Extract the [x, y] coordinate from the center of the cell holding the provided text.  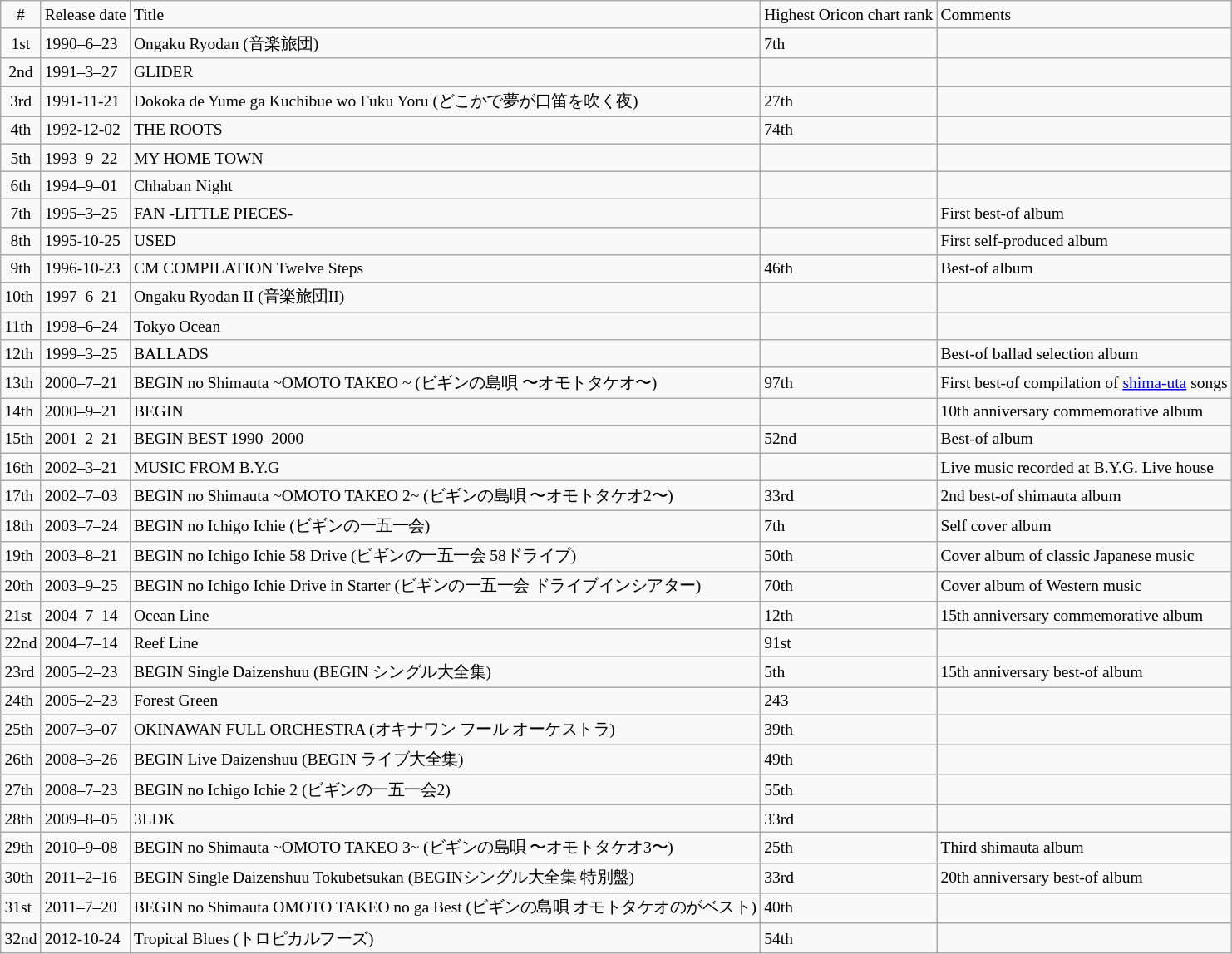
1997–6–21 [85, 298]
Dokoka de Yume ga Kuchibue wo Fuku Yoru (どこかで夢が口笛を吹く夜) [445, 101]
FAN -LITTLE PIECES- [445, 213]
BEGIN Single Daizenshuu (BEGIN シングル大全集) [445, 671]
Cover album of classic Japanese music [1084, 556]
46th [849, 268]
20th [21, 586]
2008–7–23 [85, 789]
97th [849, 382]
14th [21, 412]
30th [21, 878]
31st [21, 907]
BEGIN [445, 412]
28th [21, 819]
Tropical Blues (トロピカルフーズ) [445, 938]
2011–7–20 [85, 907]
1990–6–23 [85, 43]
23rd [21, 671]
49th [849, 760]
1992-12-02 [85, 130]
2002–3–21 [85, 467]
2000–9–21 [85, 412]
Release date [85, 15]
19th [21, 556]
1996-10-23 [85, 268]
243 [849, 700]
70th [849, 586]
55th [849, 789]
2011–2–16 [85, 878]
Comments [1084, 15]
Self cover album [1084, 526]
Title [445, 15]
BEGIN no Ichigo Ichie (ビギンの一五一会) [445, 526]
Live music recorded at B.Y.G. Live house [1084, 467]
18th [21, 526]
2010–9–08 [85, 848]
Ocean Line [445, 615]
2009–8–05 [85, 819]
1st [21, 43]
91st [849, 643]
1994–9–01 [85, 184]
24th [21, 700]
BEGIN BEST 1990–2000 [445, 439]
First best-of album [1084, 213]
BEGIN no Ichigo Ichie 2 (ビギンの一五一会2) [445, 789]
BEGIN Single Daizenshuu Tokubetsukan (BEGINシングル大全集 特別盤) [445, 878]
4th [21, 130]
BEGIN no Ichigo Ichie Drive in Starter (ビギンの一五一会 ドライブインシアター) [445, 586]
11th [21, 326]
2000–7–21 [85, 382]
Forest Green [445, 700]
Cover album of Western music [1084, 586]
Third shimauta album [1084, 848]
Tokyo Ocean [445, 326]
Chhaban Night [445, 184]
Reef Line [445, 643]
20th anniversary best-of album [1084, 878]
GLIDER [445, 71]
BEGIN no Shimauta OMOTO TAKEO no ga Best (ビギンの島唄 オモトタケオのがベスト) [445, 907]
2012-10-24 [85, 938]
MY HOME TOWN [445, 158]
2008–3–26 [85, 760]
3rd [21, 101]
29th [21, 848]
9th [21, 268]
15th anniversary best-of album [1084, 671]
40th [849, 907]
39th [849, 730]
Ongaku Ryodan (音楽旅団) [445, 43]
THE ROOTS [445, 130]
1993–9–22 [85, 158]
17th [21, 496]
74th [849, 130]
2001–2–21 [85, 439]
10th anniversary commemorative album [1084, 412]
15th anniversary commemorative album [1084, 615]
1991–3–27 [85, 71]
2003–7–24 [85, 526]
BALLADS [445, 354]
# [21, 15]
13th [21, 382]
BEGIN no Ichigo Ichie 58 Drive (ビギンの一五一会 58ドライブ) [445, 556]
BEGIN no Shimauta ~OMOTO TAKEO ~ (ビギンの島唄 〜オモトタケオ〜) [445, 382]
2nd best-of shimauta album [1084, 496]
21st [21, 615]
Highest Oricon chart rank [849, 15]
26th [21, 760]
32nd [21, 938]
Best-of ballad selection album [1084, 354]
1991-11-21 [85, 101]
First self-produced album [1084, 241]
First best-of compilation of shima-uta songs [1084, 382]
3LDK [445, 819]
USED [445, 241]
BEGIN no Shimauta ~OMOTO TAKEO 2~ (ビギンの島唄 〜オモトタケオ2〜) [445, 496]
50th [849, 556]
OKINAWAN FULL ORCHESTRA (オキナワン フール オーケストラ) [445, 730]
2003–8–21 [85, 556]
CM COMPILATION Twelve Steps [445, 268]
52nd [849, 439]
1995-10-25 [85, 241]
10th [21, 298]
2002–7–03 [85, 496]
16th [21, 467]
2007–3–07 [85, 730]
Ongaku Ryodan II (音楽旅団II) [445, 298]
15th [21, 439]
1995–3–25 [85, 213]
MUSIC FROM B.Y.G [445, 467]
BEGIN no Shimauta ~OMOTO TAKEO 3~ (ビギンの島唄 〜オモトタケオ3〜) [445, 848]
1998–6–24 [85, 326]
54th [849, 938]
1999–3–25 [85, 354]
8th [21, 241]
22nd [21, 643]
BEGIN Live Daizenshuu (BEGIN ライブ大全集) [445, 760]
2003–9–25 [85, 586]
2nd [21, 71]
6th [21, 184]
